Pinpoint the cell where the given text exists, returning its [x, y] midpoint coordinate. 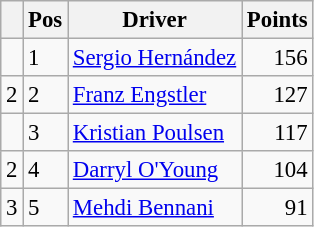
Pos [46, 20]
91 [278, 208]
156 [278, 58]
Driver [155, 20]
Sergio Hernández [155, 58]
1 [46, 58]
117 [278, 133]
Franz Engstler [155, 95]
127 [278, 95]
104 [278, 170]
Points [278, 20]
5 [46, 208]
Kristian Poulsen [155, 133]
Darryl O'Young [155, 170]
Mehdi Bennani [155, 208]
4 [46, 170]
